Return (X, Y) of the center of cell containing provided text 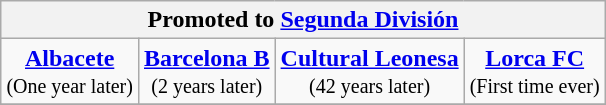
Cultural Leonesa(42 years later) (370, 72)
Barcelona B(2 years later) (206, 72)
Albacete(One year later) (70, 72)
Promoted to Segunda División (303, 20)
Lorca FC(First time ever) (534, 72)
